Output the (x, y) coordinate of the center of the cell containing the given text.  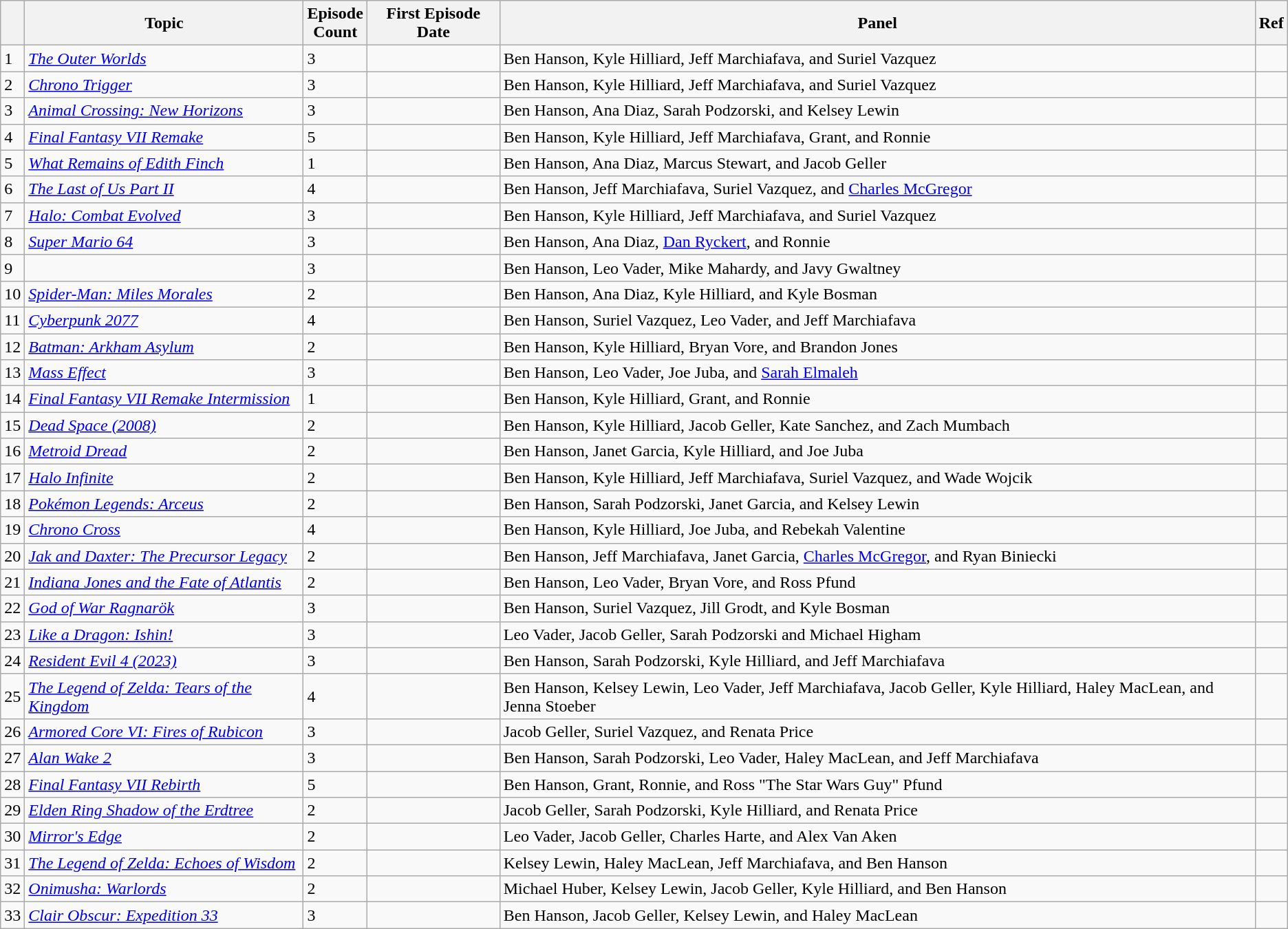
7 (12, 215)
The Outer Worlds (164, 58)
Halo: Combat Evolved (164, 215)
14 (12, 399)
Ben Hanson, Ana Diaz, Sarah Podzorski, and Kelsey Lewin (877, 111)
Ben Hanson, Leo Vader, Joe Juba, and Sarah Elmaleh (877, 373)
29 (12, 811)
Ben Hanson, Kyle Hilliard, Bryan Vore, and Brandon Jones (877, 346)
6 (12, 189)
26 (12, 732)
33 (12, 915)
EpisodeCount (335, 23)
31 (12, 863)
18 (12, 504)
Ben Hanson, Sarah Podzorski, Leo Vader, Haley MacLean, and Jeff Marchiafava (877, 758)
Ref (1271, 23)
Mass Effect (164, 373)
Ben Hanson, Suriel Vazquez, Jill Grodt, and Kyle Bosman (877, 608)
27 (12, 758)
28 (12, 784)
Super Mario 64 (164, 242)
16 (12, 451)
The Last of Us Part II (164, 189)
Jacob Geller, Suriel Vazquez, and Renata Price (877, 732)
15 (12, 425)
Clair Obscur: Expedition 33 (164, 915)
Ben Hanson, Suriel Vazquez, Leo Vader, and Jeff Marchiafava (877, 320)
Indiana Jones and the Fate of Atlantis (164, 582)
Ben Hanson, Kyle Hilliard, Joe Juba, and Rebekah Valentine (877, 530)
Animal Crossing: New Horizons (164, 111)
30 (12, 837)
Cyberpunk 2077 (164, 320)
22 (12, 608)
Ben Hanson, Leo Vader, Mike Mahardy, and Javy Gwaltney (877, 268)
Ben Hanson, Leo Vader, Bryan Vore, and Ross Pfund (877, 582)
First Episode Date (433, 23)
Ben Hanson, Kyle Hilliard, Jacob Geller, Kate Sanchez, and Zach Mumbach (877, 425)
What Remains of Edith Finch (164, 163)
Final Fantasy VII Remake Intermission (164, 399)
Halo Infinite (164, 478)
20 (12, 556)
Final Fantasy VII Remake (164, 137)
Jacob Geller, Sarah Podzorski, Kyle Hilliard, and Renata Price (877, 811)
Ben Hanson, Ana Diaz, Kyle Hilliard, and Kyle Bosman (877, 294)
24 (12, 661)
25 (12, 696)
Chrono Trigger (164, 85)
Kelsey Lewin, Haley MacLean, Jeff Marchiafava, and Ben Hanson (877, 863)
Alan Wake 2 (164, 758)
Pokémon Legends: Arceus (164, 504)
Mirror's Edge (164, 837)
The Legend of Zelda: Echoes of Wisdom (164, 863)
Ben Hanson, Ana Diaz, Dan Ryckert, and Ronnie (877, 242)
Onimusha: Warlords (164, 889)
11 (12, 320)
Panel (877, 23)
Ben Hanson, Sarah Podzorski, Janet Garcia, and Kelsey Lewin (877, 504)
17 (12, 478)
Spider-Man: Miles Morales (164, 294)
Ben Hanson, Janet Garcia, Kyle Hilliard, and Joe Juba (877, 451)
Leo Vader, Jacob Geller, Charles Harte, and Alex Van Aken (877, 837)
Final Fantasy VII Rebirth (164, 784)
Ben Hanson, Jacob Geller, Kelsey Lewin, and Haley MacLean (877, 915)
Like a Dragon: Ishin! (164, 634)
Ben Hanson, Sarah Podzorski, Kyle Hilliard, and Jeff Marchiafava (877, 661)
Ben Hanson, Jeff Marchiafava, Janet Garcia, Charles McGregor, and Ryan Biniecki (877, 556)
8 (12, 242)
Ben Hanson, Kyle Hilliard, Grant, and Ronnie (877, 399)
Michael Huber, Kelsey Lewin, Jacob Geller, Kyle Hilliard, and Ben Hanson (877, 889)
Ben Hanson, Grant, Ronnie, and Ross "The Star Wars Guy" Pfund (877, 784)
Leo Vader, Jacob Geller, Sarah Podzorski and Michael Higham (877, 634)
Ben Hanson, Ana Diaz, Marcus Stewart, and Jacob Geller (877, 163)
Ben Hanson, Kelsey Lewin, Leo Vader, Jeff Marchiafava, Jacob Geller, Kyle Hilliard, Haley MacLean, and Jenna Stoeber (877, 696)
Topic (164, 23)
Ben Hanson, Kyle Hilliard, Jeff Marchiafava, Grant, and Ronnie (877, 137)
Dead Space (2008) (164, 425)
Metroid Dread (164, 451)
Elden Ring Shadow of the Erdtree (164, 811)
God of War Ragnarök (164, 608)
Jak and Daxter: The Precursor Legacy (164, 556)
10 (12, 294)
Armored Core VI: Fires of Rubicon (164, 732)
Ben Hanson, Kyle Hilliard, Jeff Marchiafava, Suriel Vazquez, and Wade Wojcik (877, 478)
32 (12, 889)
23 (12, 634)
21 (12, 582)
Batman: Arkham Asylum (164, 346)
12 (12, 346)
Chrono Cross (164, 530)
Ben Hanson, Jeff Marchiafava, Suriel Vazquez, and Charles McGregor (877, 189)
19 (12, 530)
The Legend of Zelda: Tears of the Kingdom (164, 696)
13 (12, 373)
Resident Evil 4 (2023) (164, 661)
9 (12, 268)
